Find where the given text appears and provide that cell's center as (x, y) coordinate. 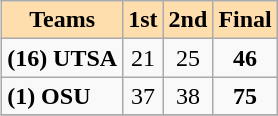
(16) UTSA (62, 58)
75 (245, 96)
46 (245, 58)
Teams (62, 20)
21 (143, 58)
38 (188, 96)
2nd (188, 20)
Final (245, 20)
25 (188, 58)
1st (143, 20)
(1) OSU (62, 96)
37 (143, 96)
